Extract the (x, y) coordinate from the center of the cell holding the provided text.  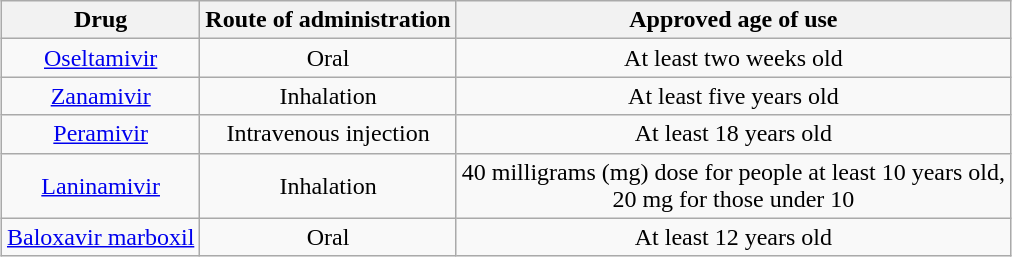
Intravenous injection (328, 134)
40 milligrams (mg) dose for people at least 10 years old, 20 mg for those under 10 (733, 186)
Oseltamivir (100, 58)
Baloxavir marboxil (100, 237)
Peramivir (100, 134)
Laninamivir (100, 186)
Route of administration (328, 20)
Zanamivir (100, 96)
Approved age of use (733, 20)
At least 12 years old (733, 237)
At least two weeks old (733, 58)
At least 18 years old (733, 134)
At least five years old (733, 96)
Drug (100, 20)
